Output the [X, Y] coordinate of the center of the cell containing the given text.  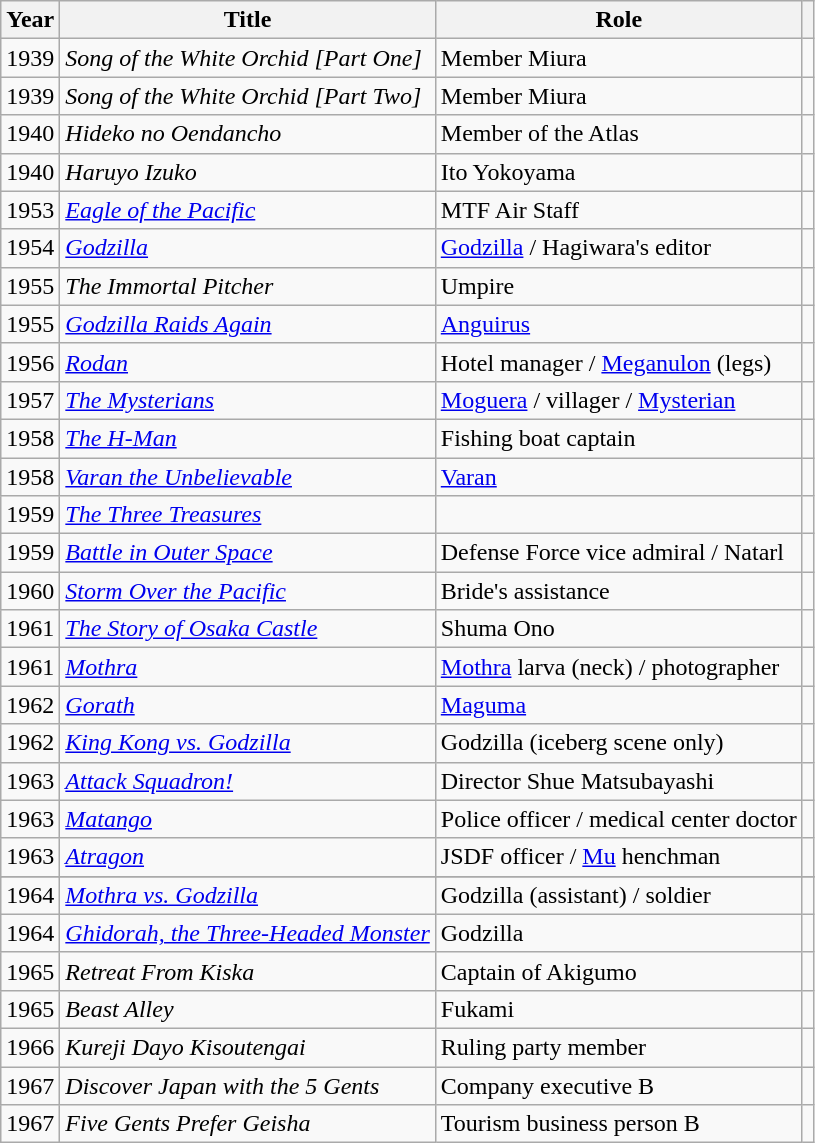
Retreat From Kiska [248, 971]
King Kong vs. Godzilla [248, 743]
Shuma Ono [618, 629]
Godzilla / Hagiwara's editor [618, 248]
Song of the White Orchid [Part Two] [248, 96]
Atragon [248, 857]
The H-Man [248, 438]
Police officer / medical center doctor [618, 819]
Godzilla Raids Again [248, 324]
Eagle of the Pacific [248, 210]
Five Gents Prefer Geisha [248, 1124]
Song of the White Orchid [Part One] [248, 58]
Attack Squadron! [248, 781]
Mothra [248, 667]
MTF Air Staff [618, 210]
Anguirus [618, 324]
Rodan [248, 362]
Moguera / villager / Mysterian [618, 400]
Discover Japan with the 5 Gents [248, 1085]
Hotel manager / Meganulon (legs) [618, 362]
The Immortal Pitcher [248, 286]
Title [248, 20]
Tourism business person B [618, 1124]
Mothra larva (neck) / photographer [618, 667]
1953 [30, 210]
Defense Force vice admiral / Natarl [618, 553]
Umpire [618, 286]
Company executive B [618, 1085]
Matango [248, 819]
Varan [618, 477]
Director Shue Matsubayashi [618, 781]
Ito Yokoyama [618, 172]
1960 [30, 591]
Godzilla (assistant) / soldier [618, 895]
Mothra vs. Godzilla [248, 895]
Storm Over the Pacific [248, 591]
Fishing boat captain [618, 438]
1956 [30, 362]
Member of the Atlas [618, 134]
Beast Alley [248, 1009]
The Three Treasures [248, 515]
Ghidorah, the Three-Headed Monster [248, 933]
The Story of Osaka Castle [248, 629]
Fukami [618, 1009]
1954 [30, 248]
The Mysterians [248, 400]
Gorath [248, 705]
Godzilla (iceberg scene only) [618, 743]
Hideko no Oendancho [248, 134]
1966 [30, 1047]
Role [618, 20]
Maguma [618, 705]
Battle in Outer Space [248, 553]
Captain of Akigumo [618, 971]
1957 [30, 400]
Ruling party member [618, 1047]
Bride's assistance [618, 591]
Year [30, 20]
Haruyo Izuko [248, 172]
Kureji Dayo Kisoutengai [248, 1047]
JSDF officer / Mu henchman [618, 857]
Varan the Unbelievable [248, 477]
